Output the (X, Y) coordinate of the center of the cell containing the given text.  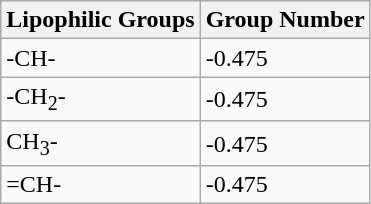
Group Number (285, 20)
CH3- (100, 143)
Lipophilic Groups (100, 20)
-CH- (100, 58)
-CH2- (100, 99)
=CH- (100, 185)
